Search for the cell housing the specified text and yield its (X, Y) center coordinate. 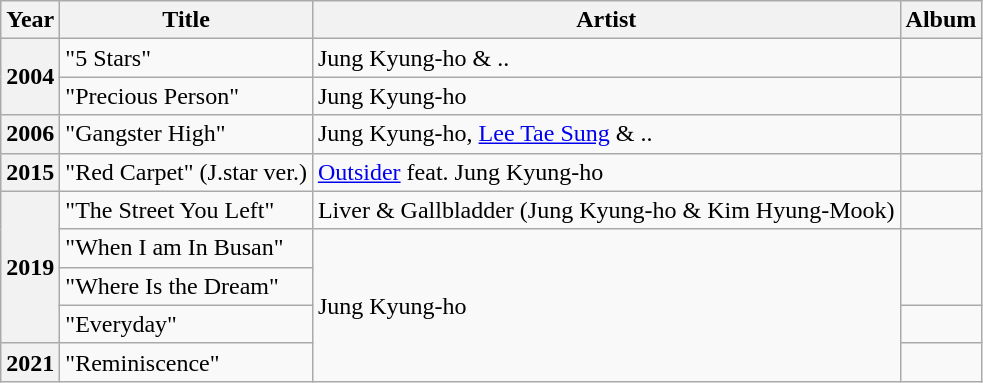
"Reminiscence" (186, 362)
"Everyday" (186, 324)
"Where Is the Dream" (186, 286)
2021 (30, 362)
Album (941, 20)
"5 Stars" (186, 58)
"Gangster High" (186, 134)
Outsider feat. Jung Kyung-ho (606, 172)
"Red Carpet" (J.star ver.) (186, 172)
Liver & Gallbladder (Jung Kyung-ho & Kim Hyung-Mook) (606, 210)
Title (186, 20)
Artist (606, 20)
Jung Kyung-ho, Lee Tae Sung & .. (606, 134)
Year (30, 20)
2015 (30, 172)
"When I am In Busan" (186, 248)
2004 (30, 77)
2006 (30, 134)
2019 (30, 267)
"Precious Person" (186, 96)
"The Street You Left" (186, 210)
Jung Kyung-ho & .. (606, 58)
